Pinpoint the cell where the given text exists, returning its [X, Y] midpoint coordinate. 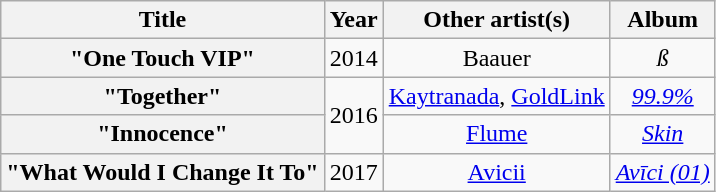
"Together" [162, 96]
99.9% [662, 96]
Flume [496, 134]
2017 [354, 172]
2014 [354, 58]
Title [162, 20]
Kaytranada, GoldLink [496, 96]
Avicii [496, 172]
"Innocence" [162, 134]
Album [662, 20]
"What Would I Change It To" [162, 172]
Other artist(s) [496, 20]
Avīci (01) [662, 172]
Baauer [496, 58]
Skin [662, 134]
2016 [354, 115]
Year [354, 20]
ß [662, 58]
"One Touch VIP" [162, 58]
